Capture the cell that displays the provided text and extract its (X, Y) central coordinate. 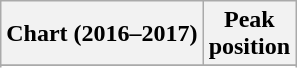
Chart (2016–2017) (102, 34)
Peakposition (249, 34)
